Return [X, Y] of the center of cell containing provided text 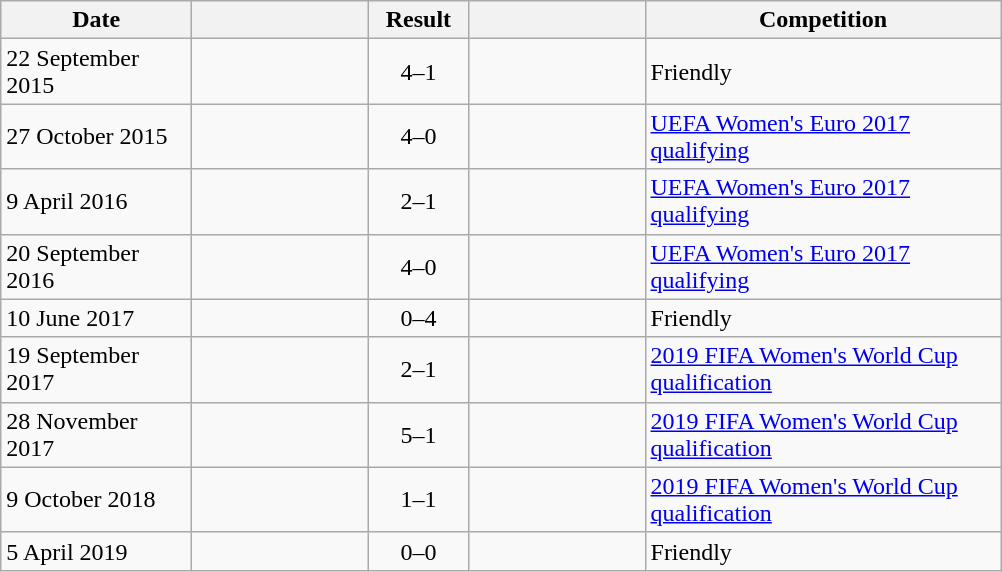
10 June 2017 [96, 318]
Competition [823, 20]
5–1 [418, 434]
0–4 [418, 318]
Date [96, 20]
22 September 2015 [96, 72]
Result [418, 20]
1–1 [418, 500]
4–1 [418, 72]
20 September 2016 [96, 266]
5 April 2019 [96, 551]
9 April 2016 [96, 202]
19 September 2017 [96, 370]
0–0 [418, 551]
27 October 2015 [96, 136]
9 October 2018 [96, 500]
28 November 2017 [96, 434]
